Scan for the cell matching the given text and deliver its (x, y) coordinate at center. 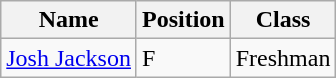
Name (69, 20)
Position (183, 20)
Josh Jackson (69, 58)
Freshman (283, 58)
Class (283, 20)
F (183, 58)
